For the text-containing cell, return its midpoint in (x, y) coordinate format. 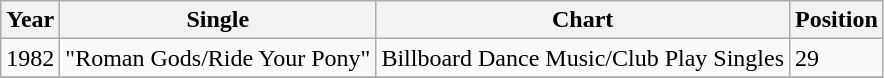
Single (218, 20)
Year (30, 20)
Chart (583, 20)
Position (837, 20)
Billboard Dance Music/Club Play Singles (583, 58)
"Roman Gods/Ride Your Pony" (218, 58)
1982 (30, 58)
29 (837, 58)
